Search for the cell housing the specified text and yield its (X, Y) center coordinate. 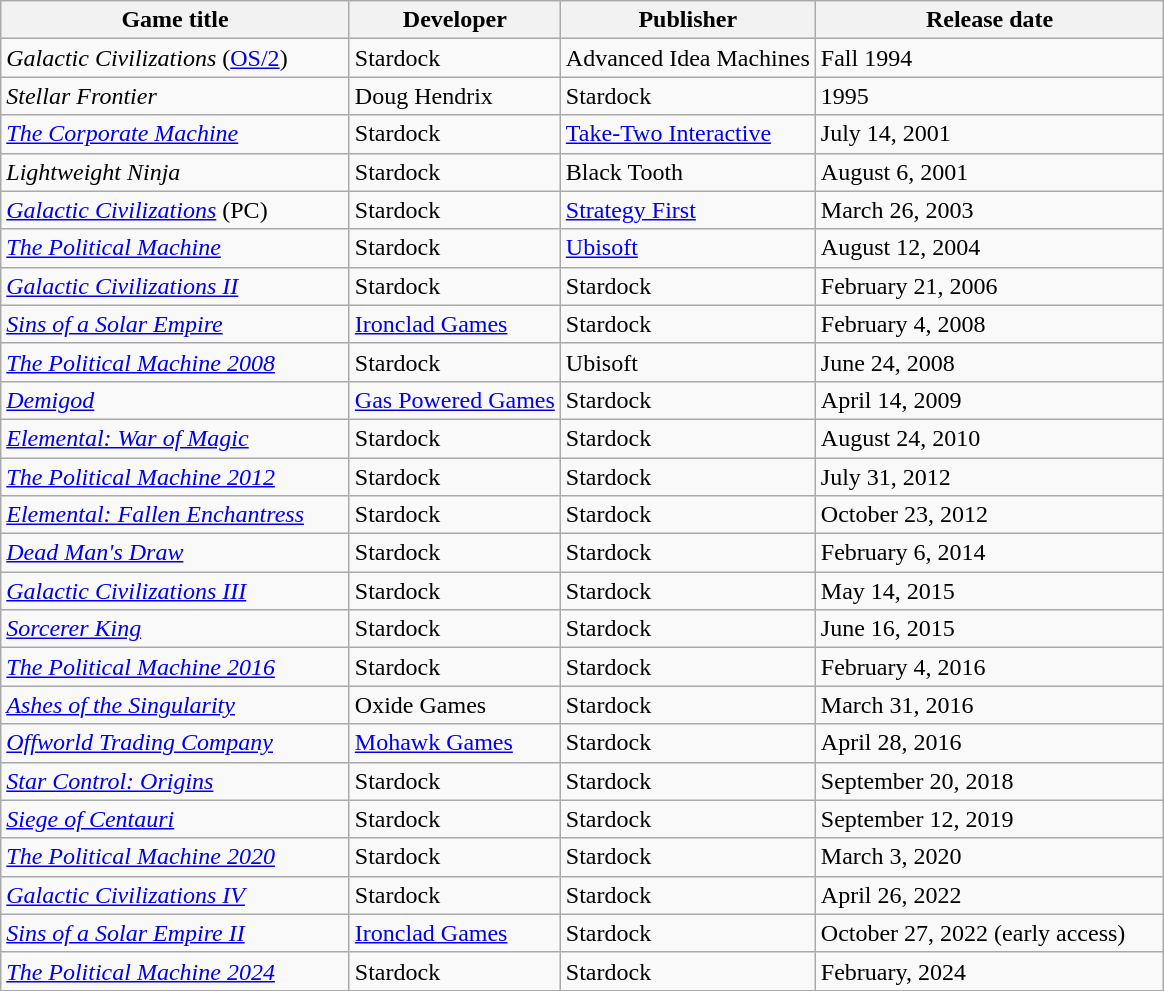
Fall 1994 (990, 58)
Demigod (176, 400)
Oxide Games (454, 705)
September 20, 2018 (990, 781)
The Political Machine (176, 248)
Galactic Civilizations II (176, 286)
July 31, 2012 (990, 477)
Strategy First (688, 210)
May 14, 2015 (990, 591)
Siege of Centauri (176, 819)
Star Control: Origins (176, 781)
Advanced Idea Machines (688, 58)
Dead Man's Draw (176, 553)
February 4, 2008 (990, 324)
March 3, 2020 (990, 857)
Sins of a Solar Empire II (176, 933)
1995 (990, 96)
August 6, 2001 (990, 172)
The Political Machine 2024 (176, 971)
June 16, 2015 (990, 629)
October 27, 2022 (early access) (990, 933)
April 28, 2016 (990, 743)
Galactic Civilizations (OS/2) (176, 58)
February, 2024 (990, 971)
Sorcerer King (176, 629)
Black Tooth (688, 172)
Doug Hendrix (454, 96)
August 12, 2004 (990, 248)
July 14, 2001 (990, 134)
Stellar Frontier (176, 96)
Ashes of the Singularity (176, 705)
Developer (454, 20)
Publisher (688, 20)
Galactic Civilizations (PC) (176, 210)
Galactic Civilizations IV (176, 895)
February 21, 2006 (990, 286)
Gas Powered Games (454, 400)
Take-Two Interactive (688, 134)
June 24, 2008 (990, 362)
February 4, 2016 (990, 667)
March 26, 2003 (990, 210)
Game title (176, 20)
Mohawk Games (454, 743)
Elemental: Fallen Enchantress (176, 515)
Sins of a Solar Empire (176, 324)
The Political Machine 2008 (176, 362)
August 24, 2010 (990, 438)
Release date (990, 20)
Galactic Civilizations III (176, 591)
The Political Machine 2016 (176, 667)
March 31, 2016 (990, 705)
The Corporate Machine (176, 134)
The Political Machine 2020 (176, 857)
September 12, 2019 (990, 819)
Offworld Trading Company (176, 743)
October 23, 2012 (990, 515)
February 6, 2014 (990, 553)
April 26, 2022 (990, 895)
Elemental: War of Magic (176, 438)
Lightweight Ninja (176, 172)
April 14, 2009 (990, 400)
The Political Machine 2012 (176, 477)
